For the text-containing cell, return its midpoint in (X, Y) coordinate format. 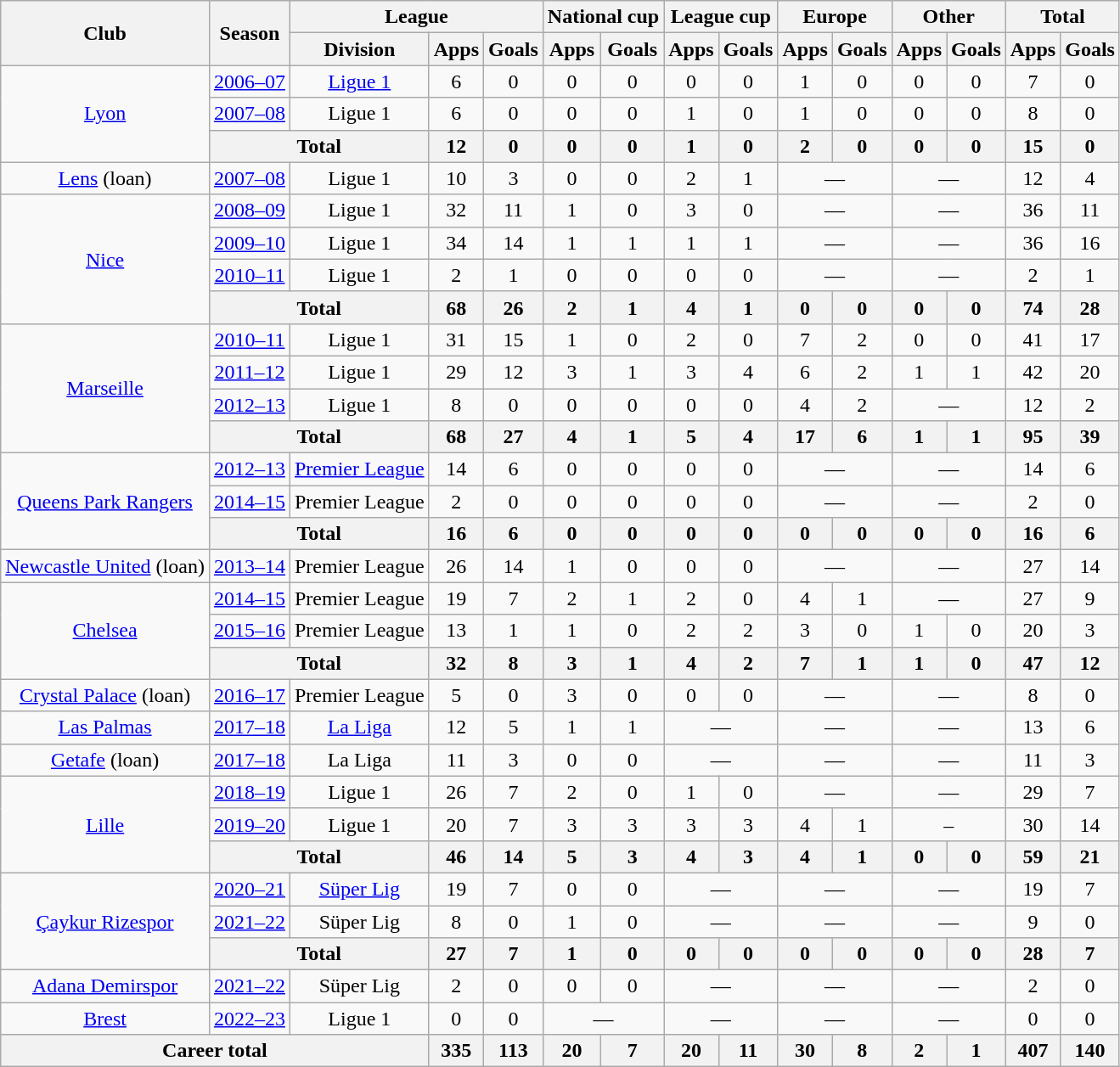
Chelsea (105, 631)
Lille (105, 824)
2018–19 (250, 792)
42 (1033, 372)
Queens Park Rangers (105, 502)
Season (250, 33)
2011–12 (250, 372)
34 (456, 243)
2013–14 (250, 566)
2009–10 (250, 243)
Career total (215, 1051)
2006–07 (250, 81)
Newcastle United (loan) (105, 566)
74 (1033, 307)
2022–23 (250, 1019)
Other (948, 17)
Nice (105, 259)
46 (456, 856)
Club (105, 33)
2019–20 (250, 824)
2008–09 (250, 211)
95 (1033, 437)
41 (1033, 340)
140 (1090, 1051)
Marseille (105, 388)
31 (456, 340)
59 (1033, 856)
Las Palmas (105, 727)
2020–21 (250, 889)
113 (514, 1051)
Brest (105, 1019)
47 (1033, 663)
Division (359, 49)
335 (456, 1051)
2015–16 (250, 631)
Lyon (105, 114)
Lens (loan) (105, 178)
Europe (835, 17)
Crystal Palace (loan) (105, 695)
407 (1033, 1051)
Çaykur Rizespor (105, 921)
21 (1090, 856)
Getafe (loan) (105, 760)
39 (1090, 437)
10 (456, 178)
League cup (721, 17)
2016–17 (250, 695)
Adana Demirspor (105, 986)
– (948, 824)
League (416, 17)
National cup (603, 17)
